Output the [x, y] coordinate of the center of the cell containing the given text.  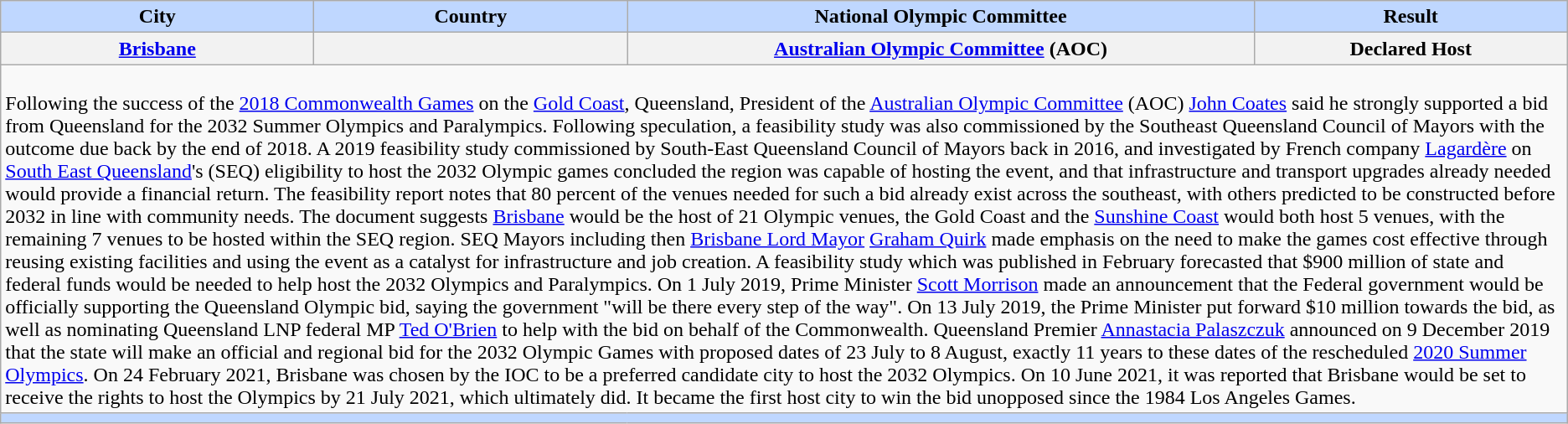
Brisbane [157, 49]
National Olympic Committee [941, 17]
Australian Olympic Committee (AOC) [941, 49]
Declared Host [1411, 49]
Country [471, 17]
City [157, 17]
Result [1411, 17]
